Output the (X, Y) coordinate of the center of the cell containing the given text.  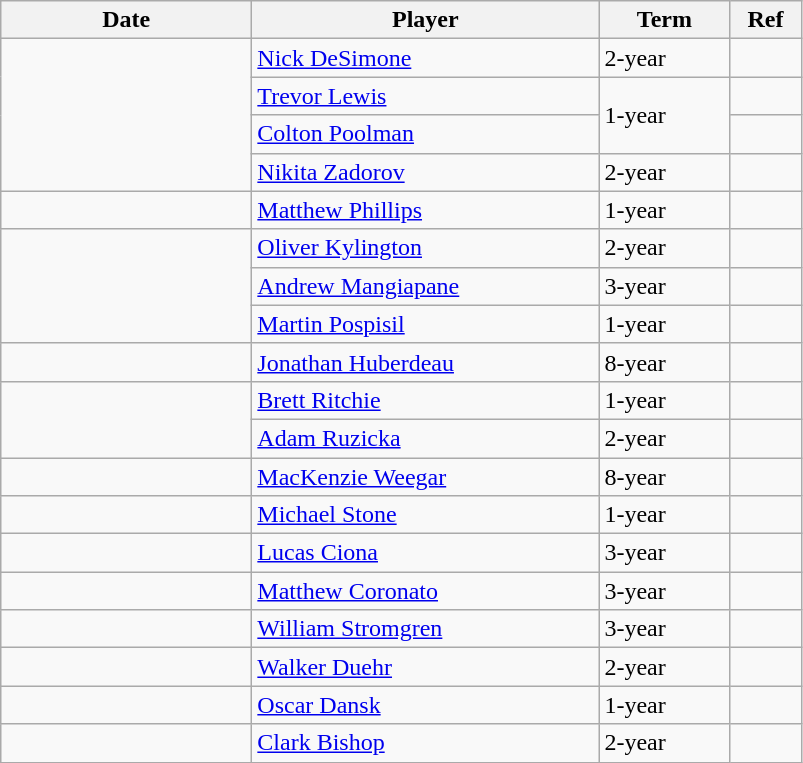
Colton Poolman (426, 134)
Lucas Ciona (426, 553)
Jonathan Huberdeau (426, 362)
Oliver Kylington (426, 248)
Martin Pospisil (426, 324)
Brett Ritchie (426, 400)
William Stromgren (426, 629)
Andrew Mangiapane (426, 286)
Ref (766, 20)
Matthew Phillips (426, 210)
Clark Bishop (426, 743)
Trevor Lewis (426, 96)
Date (126, 20)
Walker Duehr (426, 667)
Adam Ruzicka (426, 438)
Michael Stone (426, 515)
Player (426, 20)
Nick DeSimone (426, 58)
Matthew Coronato (426, 591)
MacKenzie Weegar (426, 477)
Oscar Dansk (426, 705)
Term (664, 20)
Nikita Zadorov (426, 172)
